Determine the [x, y] coordinate at the center of the cell enclosing the given text.  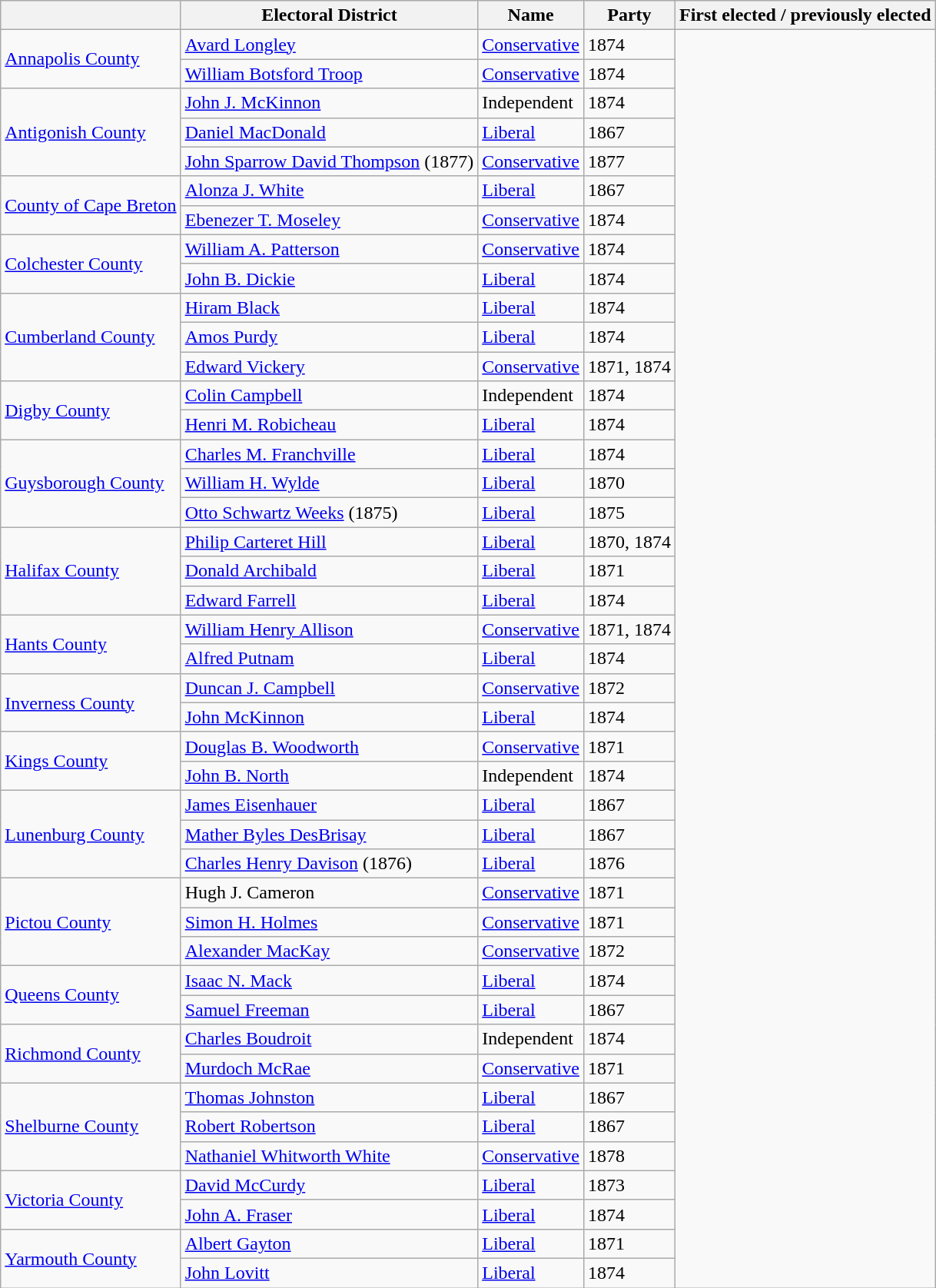
Edward Farrell [329, 600]
John Lovitt [329, 1273]
Duncan J. Campbell [329, 688]
Hants County [91, 644]
Douglas B. Woodworth [329, 746]
John Sparrow David Thompson (1877) [329, 161]
Amos Purdy [329, 337]
Hugh J. Cameron [329, 893]
John B. Dickie [329, 278]
Simon H. Holmes [329, 922]
Charles Henry Davison (1876) [329, 864]
Alexander MacKay [329, 951]
1870, 1874 [629, 542]
Samuel Freeman [329, 1010]
John McKinnon [329, 717]
1873 [629, 1185]
Colchester County [91, 264]
Annapolis County [91, 59]
Philip Carteret Hill [329, 542]
Kings County [91, 761]
Halifax County [91, 571]
Mather Byles DesBrisay [329, 834]
Alonza J. White [329, 191]
Robert Robertson [329, 1127]
Party [629, 15]
1877 [629, 161]
John A. Fraser [329, 1214]
Pictou County [91, 922]
William Henry Allison [329, 629]
Avard Longley [329, 45]
Nathaniel Whitworth White [329, 1156]
Victoria County [91, 1200]
Hiram Black [329, 307]
Daniel MacDonald [329, 132]
David McCurdy [329, 1185]
1870 [629, 483]
Richmond County [91, 1054]
William Botsford Troop [329, 74]
Electoral District [329, 15]
William A. Patterson [329, 249]
Henri M. Robicheau [329, 425]
1875 [629, 513]
Isaac N. Mack [329, 981]
1876 [629, 864]
Albert Gayton [329, 1243]
Ebenezer T. Moseley [329, 220]
John B. North [329, 775]
Alfred Putnam [329, 659]
William H. Wylde [329, 483]
Otto Schwartz Weeks (1875) [329, 513]
James Eisenhauer [329, 805]
Thomas Johnston [329, 1097]
County of Cape Breton [91, 205]
Shelburne County [91, 1127]
Edward Vickery [329, 367]
Name [531, 15]
Cumberland County [91, 337]
Queens County [91, 995]
Murdoch McRae [329, 1068]
Guysborough County [91, 483]
Lunenburg County [91, 834]
1878 [629, 1156]
John J. McKinnon [329, 103]
Digby County [91, 410]
Charles Boudroit [329, 1039]
Inverness County [91, 702]
Colin Campbell [329, 396]
Donald Archibald [329, 571]
Antigonish County [91, 132]
First elected / previously elected [805, 15]
Yarmouth County [91, 1258]
Charles M. Franchville [329, 454]
